Search for the cell housing the specified text and yield its [X, Y] center coordinate. 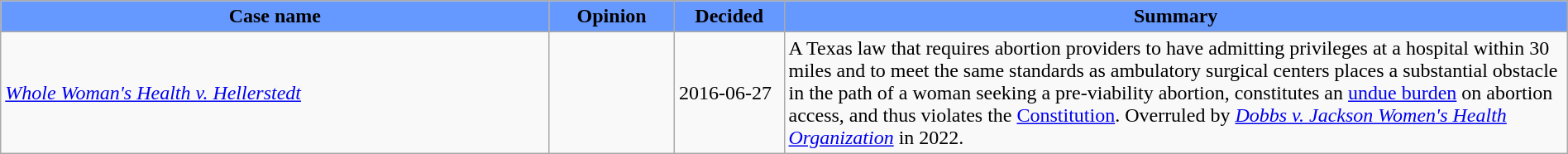
2016-06-27 [729, 93]
Summary [1176, 17]
Decided [729, 17]
Case name [275, 17]
Whole Woman's Health v. Hellerstedt [275, 93]
Opinion [612, 17]
